Search for the cell housing the specified text and yield its [X, Y] center coordinate. 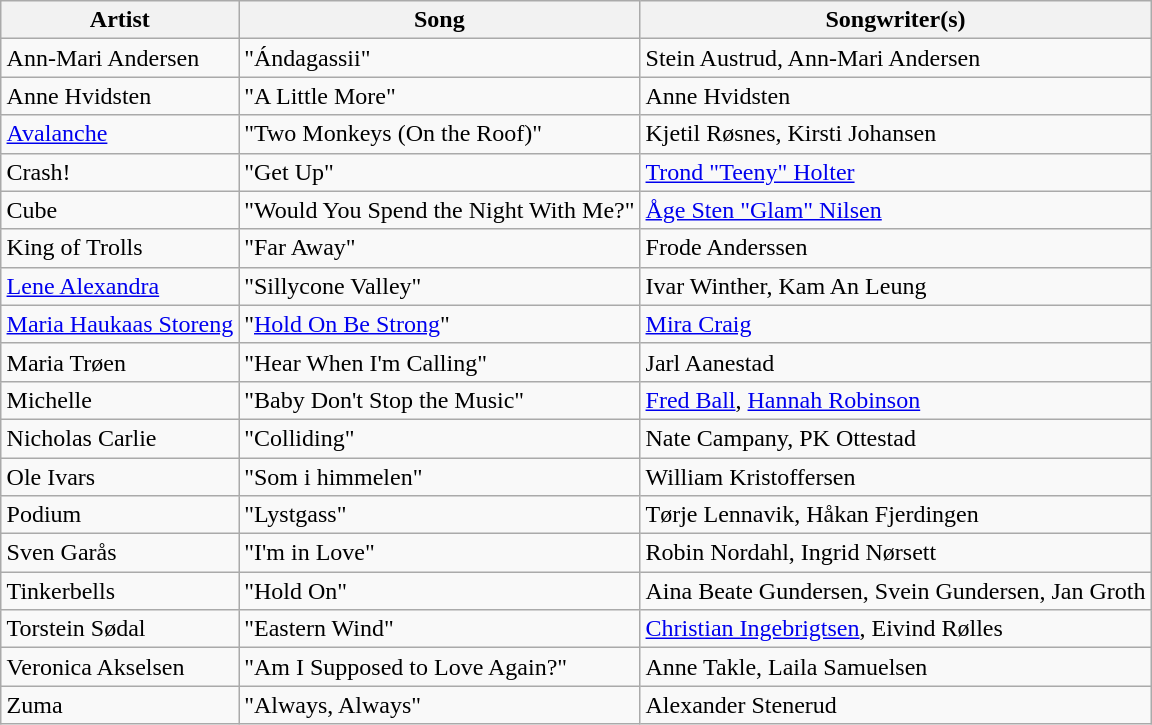
Jarl Aanestad [896, 362]
"Eastern Wind" [440, 629]
Nate Campany, PK Ottestad [896, 438]
"Would You Spend the Night With Me?" [440, 210]
Crash! [120, 172]
"Far Away" [440, 248]
Robin Nordahl, Ingrid Nørsett [896, 553]
Tørje Lennavik, Håkan Fjerdingen [896, 515]
"Lystgass" [440, 515]
Christian Ingebrigtsen, Eivind Rølles [896, 629]
"A Little More" [440, 96]
Veronica Akselsen [120, 667]
Podium [120, 515]
"Hear When I'm Calling" [440, 362]
"I'm in Love" [440, 553]
Aina Beate Gundersen, Svein Gundersen, Jan Groth [896, 591]
"Colliding" [440, 438]
Sven Garås [120, 553]
Artist [120, 20]
William Kristoffersen [896, 477]
"Get Up" [440, 172]
Songwriter(s) [896, 20]
"Hold On Be Strong" [440, 324]
Lene Alexandra [120, 286]
Zuma [120, 705]
"Two Monkeys (On the Roof)" [440, 134]
Maria Trøen [120, 362]
Frode Anderssen [896, 248]
Åge Sten "Glam" Nilsen [896, 210]
Tinkerbells [120, 591]
Kjetil Røsnes, Kirsti Johansen [896, 134]
Ole Ivars [120, 477]
"Baby Don't Stop the Music" [440, 400]
Maria Haukaas Storeng [120, 324]
Song [440, 20]
Avalanche [120, 134]
"Always, Always" [440, 705]
"Ándagassii" [440, 58]
Anne Takle, Laila Samuelsen [896, 667]
Alexander Stenerud [896, 705]
"Som i himmelen" [440, 477]
Nicholas Carlie [120, 438]
Torstein Sødal [120, 629]
"Am I Supposed to Love Again?" [440, 667]
King of Trolls [120, 248]
Stein Austrud, Ann-Mari Andersen [896, 58]
Ann-Mari Andersen [120, 58]
"Sillycone Valley" [440, 286]
Mira Craig [896, 324]
Michelle [120, 400]
Fred Ball, Hannah Robinson [896, 400]
Cube [120, 210]
Trond "Teeny" Holter [896, 172]
Ivar Winther, Kam An Leung [896, 286]
"Hold On" [440, 591]
